Find where the given text appears and provide that cell's center as (x, y) coordinate. 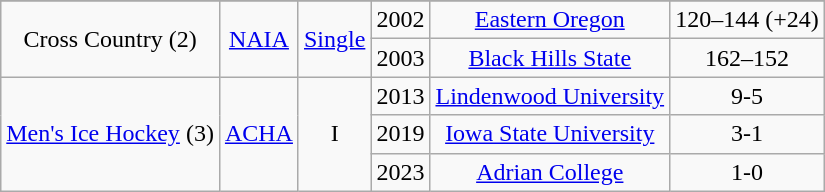
120–144 (+24) (748, 20)
9-5 (748, 96)
I (334, 134)
ACHA (258, 134)
Eastern Oregon (550, 20)
2013 (400, 96)
1-0 (748, 172)
2002 (400, 20)
3-1 (748, 134)
Cross Country (2) (110, 39)
2023 (400, 172)
Men's Ice Hockey (3) (110, 134)
2003 (400, 58)
Adrian College (550, 172)
Single (334, 39)
Black Hills State (550, 58)
NAIA (258, 39)
Iowa State University (550, 134)
162–152 (748, 58)
2019 (400, 134)
Lindenwood University (550, 96)
